Output the (X, Y) coordinate of the center of the cell containing the given text.  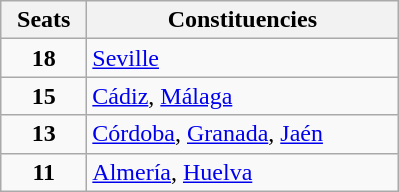
15 (44, 96)
11 (44, 172)
Córdoba, Granada, Jaén (242, 134)
13 (44, 134)
Seville (242, 58)
Almería, Huelva (242, 172)
18 (44, 58)
Seats (44, 20)
Cádiz, Málaga (242, 96)
Constituencies (242, 20)
